Output the [x, y] coordinate of the center of the cell containing the given text.  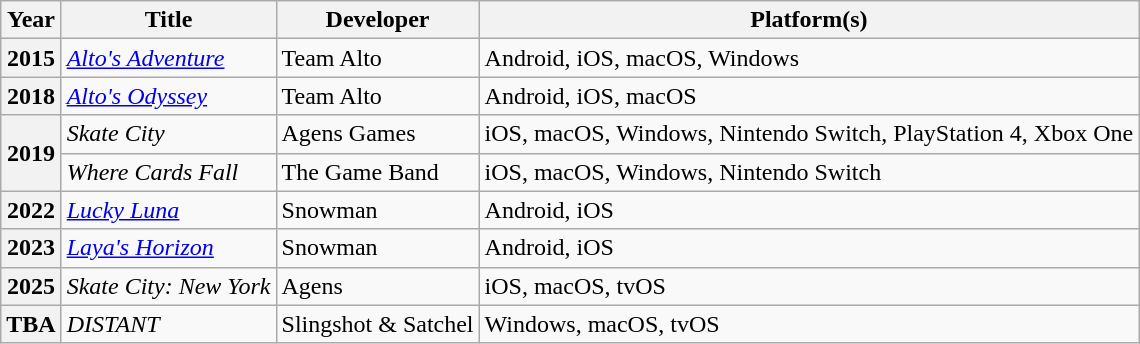
2022 [31, 210]
Title [168, 20]
Where Cards Fall [168, 172]
Agens Games [378, 134]
The Game Band [378, 172]
TBA [31, 324]
Skate City: New York [168, 286]
DISTANT [168, 324]
Android, iOS, macOS [809, 96]
Lucky Luna [168, 210]
Developer [378, 20]
Windows, macOS, tvOS [809, 324]
iOS, macOS, Windows, Nintendo Switch [809, 172]
Alto's Adventure [168, 58]
2015 [31, 58]
2018 [31, 96]
Alto's Odyssey [168, 96]
Platform(s) [809, 20]
Laya's Horizon [168, 248]
Agens [378, 286]
Android, iOS, macOS, Windows [809, 58]
2023 [31, 248]
iOS, macOS, Windows, Nintendo Switch, PlayStation 4, Xbox One [809, 134]
iOS, macOS, tvOS [809, 286]
Slingshot & Satchel [378, 324]
Year [31, 20]
Skate City [168, 134]
2019 [31, 153]
2025 [31, 286]
